Return the [x, y] coordinate for the center point of the cell that contains the specified text.  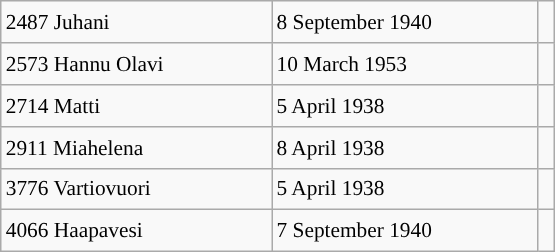
7 September 1940 [406, 231]
4066 Haapavesi [136, 231]
2573 Hannu Olavi [136, 64]
2487 Juhani [136, 22]
3776 Vartiovuori [136, 189]
10 March 1953 [406, 64]
8 September 1940 [406, 22]
8 April 1938 [406, 147]
2714 Matti [136, 106]
2911 Miahelena [136, 147]
